Capture the cell that displays the provided text and extract its (X, Y) central coordinate. 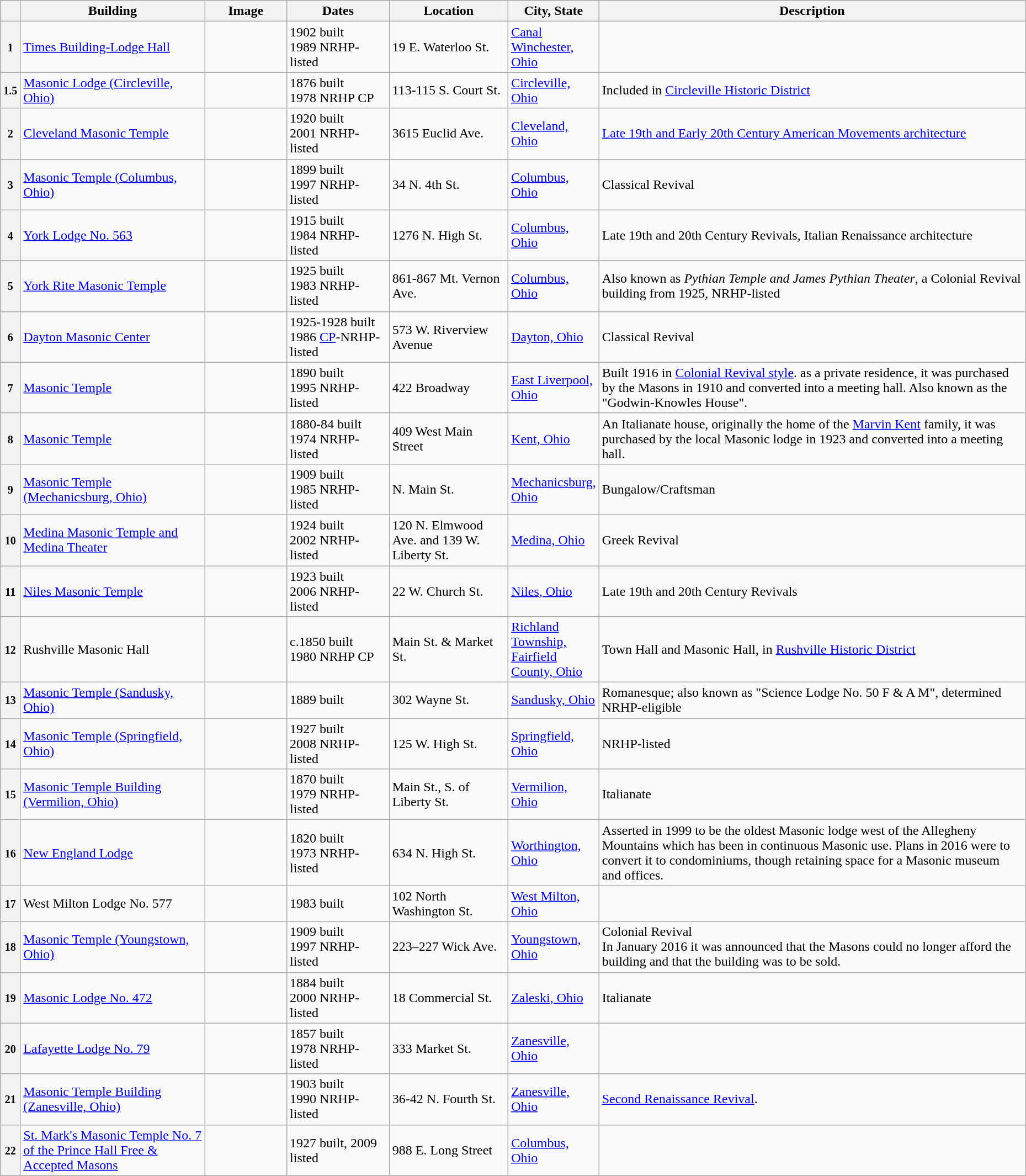
Masonic Temple (Columbus, Ohio) (113, 184)
1902 built1989 NRHP-listed (338, 47)
2 (10, 134)
West Milton, Ohio (554, 903)
Location (448, 11)
18 Commercial St. (448, 998)
Bungalow/Craftsman (812, 489)
113-115 S. Court St. (448, 91)
Masonic Lodge (Circleville, Ohio) (113, 91)
1909 built1985 NRHP-listed (338, 489)
NRHP-listed (812, 744)
Vermilion, Ohio (554, 794)
3 (10, 184)
17 (10, 903)
Richland Township, Fairfield County, Ohio (554, 649)
Lafayette Lodge No. 79 (113, 1048)
7 (10, 388)
Masonic Temple (Sandusky, Ohio) (113, 700)
St. Mark's Masonic Temple No. 7 of the Prince Hall Free & Accepted Masons (113, 1150)
125 W. High St. (448, 744)
21 (10, 1099)
9 (10, 489)
861-867 Mt. Vernon Ave. (448, 286)
302 Wayne St. (448, 700)
20 (10, 1048)
1 (10, 47)
Niles, Ohio (554, 591)
22 (10, 1150)
1915 built1984 NRHP-listed (338, 235)
Cleveland, Ohio (554, 134)
34 N. 4th St. (448, 184)
1903 built1990 NRHP-listed (338, 1099)
1820 built1973 NRHP-listed (338, 852)
Dates (338, 11)
Town Hall and Masonic Hall, in Rushville Historic District (812, 649)
1890 built1995 NRHP-listed (338, 388)
1923 built2006 NRHP-listed (338, 591)
Second Renaissance Revival. (812, 1099)
1924 built2002 NRHP-listed (338, 540)
223–227 Wick Ave. (448, 947)
Circleville, Ohio (554, 91)
West Milton Lodge No. 577 (113, 903)
1925 built1983 NRHP-listed (338, 286)
New England Lodge (113, 852)
1920 built2001 NRHP-listed (338, 134)
16 (10, 852)
Masonic Temple (Springfield, Ohio) (113, 744)
Building (113, 11)
1899 built1997 NRHP-listed (338, 184)
12 (10, 649)
1.5 (10, 91)
4 (10, 235)
Canal Winchester, Ohio (554, 47)
1884 built2000 NRHP-listed (338, 998)
1880-84 built1974 NRHP-listed (338, 438)
1870 built1979 NRHP-listed (338, 794)
Masonic Lodge No. 472 (113, 998)
Cleveland Masonic Temple (113, 134)
3615 Euclid Ave. (448, 134)
Zaleski, Ohio (554, 998)
1925-1928 built1986 CP-NRHP-listed (338, 337)
Description (812, 11)
c.1850 built1980 NRHP CP (338, 649)
8 (10, 438)
Medina Masonic Temple and Medina Theater (113, 540)
Springfield, Ohio (554, 744)
Kent, Ohio (554, 438)
1927 built, 2009 listed (338, 1150)
York Rite Masonic Temple (113, 286)
120 N. Elmwood Ave. and 139 W. Liberty St. (448, 540)
13 (10, 700)
Main St. & Market St. (448, 649)
1857 built1978 NRHP-listed (338, 1048)
634 N. High St. (448, 852)
Times Building-Lodge Hall (113, 47)
19 E. Waterloo St. (448, 47)
Greek Revival (812, 540)
1909 built1997 NRHP-listed (338, 947)
1927 built2008 NRHP-listed (338, 744)
Masonic Temple (Mechanicsburg, Ohio) (113, 489)
Youngstown, Ohio (554, 947)
Masonic Temple Building (Zanesville, Ohio) (113, 1099)
Colonial RevivalIn January 2016 it was announced that the Masons could no longer afford the building and that the building was to be sold. (812, 947)
Dayton Masonic Center (113, 337)
18 (10, 947)
Dayton, Ohio (554, 337)
Worthington, Ohio (554, 852)
Sandusky, Ohio (554, 700)
Masonic Temple Building (Vermilion, Ohio) (113, 794)
Late 19th and 20th Century Revivals (812, 591)
City, State (554, 11)
102 North Washington St. (448, 903)
11 (10, 591)
East Liverpool, Ohio (554, 388)
Masonic Temple (Youngstown, Ohio) (113, 947)
York Lodge No. 563 (113, 235)
6 (10, 337)
Late 19th and 20th Century Revivals, Italian Renaissance architecture (812, 235)
36-42 N. Fourth St. (448, 1099)
Late 19th and Early 20th Century American Movements architecture (812, 134)
N. Main St. (448, 489)
19 (10, 998)
1876 built1978 NRHP CP (338, 91)
409 West Main Street (448, 438)
5 (10, 286)
Niles Masonic Temple (113, 591)
Medina, Ohio (554, 540)
Mechanicsburg, Ohio (554, 489)
Also known as Pythian Temple and James Pythian Theater, a Colonial Revival building from 1925, NRHP-listed (812, 286)
573 W. Riverview Avenue (448, 337)
Main St., S. of Liberty St. (448, 794)
1889 built (338, 700)
422 Broadway (448, 388)
15 (10, 794)
Rushville Masonic Hall (113, 649)
Image (246, 11)
1276 N. High St. (448, 235)
14 (10, 744)
22 W. Church St. (448, 591)
1983 built (338, 903)
Romanesque; also known as "Science Lodge No. 50 F & A M", determined NRHP-eligible (812, 700)
Included in Circleville Historic District (812, 91)
988 E. Long Street (448, 1150)
10 (10, 540)
333 Market St. (448, 1048)
